Pinpoint the cell where the given text exists, returning its (x, y) midpoint coordinate. 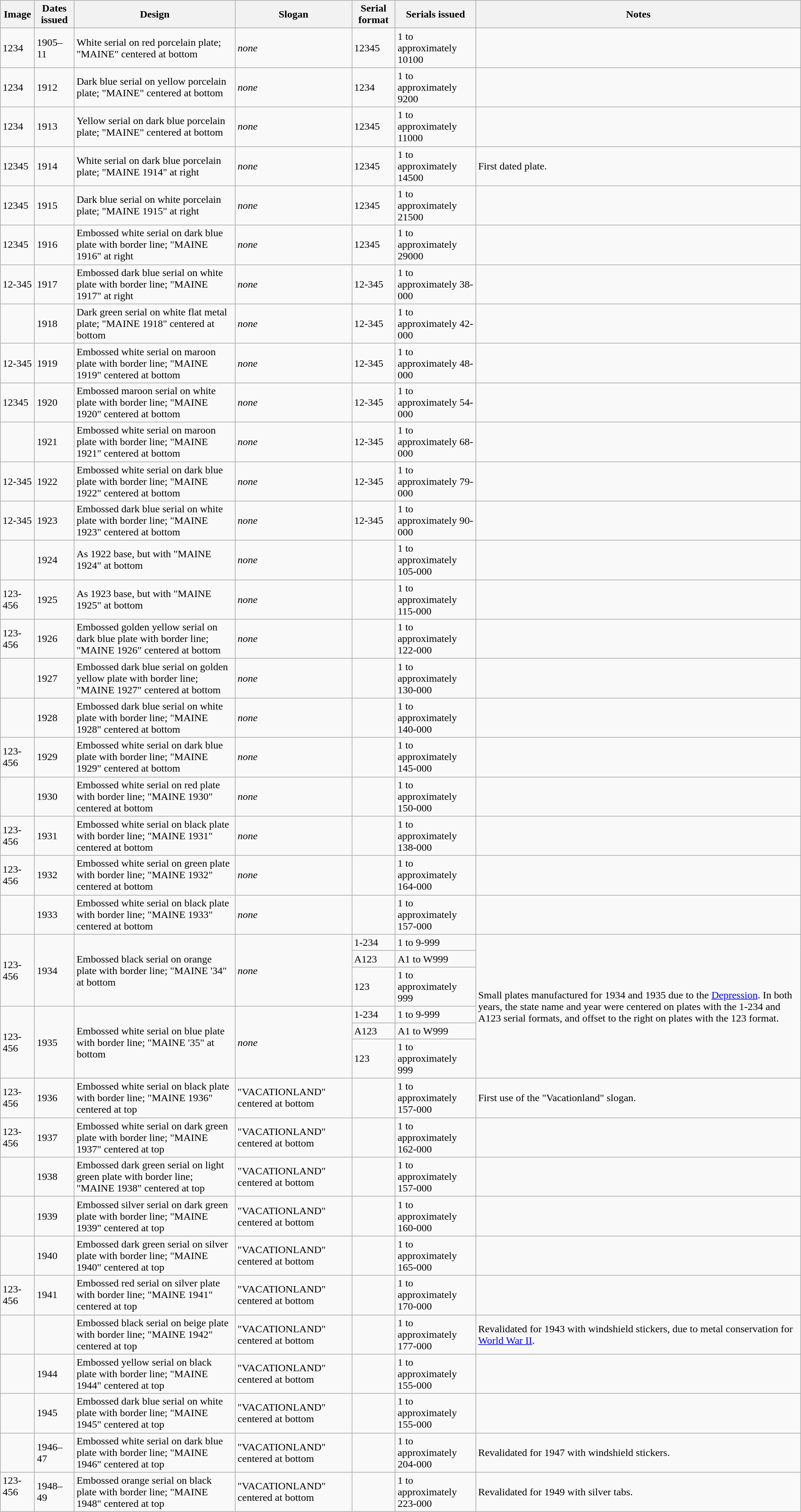
Embossed dark blue serial on white plate with border line; "MAINE 1928" centered at bottom (154, 718)
Revalidated for 1943 with windshield stickers, due to metal conservation for World War II. (638, 1334)
1 to approximately 150-000 (436, 796)
Yellow serial on dark blue porcelain plate; "MAINE" centered at bottom (154, 127)
1922 (55, 481)
Notes (638, 15)
1940 (55, 1256)
1 to approximately 11000 (436, 127)
1 to approximately 138-000 (436, 836)
Embossed dark blue serial on white plate with border line; "MAINE 1945" centered at top (154, 1413)
Serials issued (436, 15)
1916 (55, 245)
1 to approximately 122-000 (436, 639)
1935 (55, 1042)
First use of the "Vacationland" slogan. (638, 1098)
Embossed red serial on silver plate with border line; "MAINE 1941" centered at top (154, 1295)
Embossed white serial on dark blue plate with border line; "MAINE 1929" centered at bottom (154, 757)
1937 (55, 1138)
Image (18, 15)
Embossed orange serial on black plate with border line; "MAINE 1948" centered at top (154, 1492)
1 to approximately 130-000 (436, 678)
Embossed white serial on dark blue plate with border line; "MAINE 1922" centered at bottom (154, 481)
Embossed white serial on black plate with border line; "MAINE 1933" centered at bottom (154, 915)
1 to approximately 29000 (436, 245)
1 to approximately 38-000 (436, 284)
1905–11 (55, 48)
1941 (55, 1295)
1 to approximately 9200 (436, 87)
1933 (55, 915)
Dark blue serial on white porcelain plate; "MAINE 1915" at right (154, 205)
1 to approximately 204-000 (436, 1453)
First dated plate. (638, 166)
1928 (55, 718)
1914 (55, 166)
1 to approximately 164-000 (436, 875)
Embossed black serial on beige plate with border line; "MAINE 1942" centered at top (154, 1334)
1912 (55, 87)
Embossed silver serial on dark green plate with border line; "MAINE 1939" centered at top (154, 1216)
Embossed dark blue serial on golden yellow plate with border line; "MAINE 1927" centered at bottom (154, 678)
1 to approximately 79-000 (436, 481)
As 1922 base, but with "MAINE 1924" at bottom (154, 560)
1926 (55, 639)
1 to approximately 115-000 (436, 600)
1932 (55, 875)
Embossed dark green serial on light green plate with border line; "MAINE 1938" centered at top (154, 1177)
1 to approximately 68-000 (436, 442)
1 to approximately 90-000 (436, 521)
Dark green serial on white flat metal plate; "MAINE 1918" centered at bottom (154, 324)
1931 (55, 836)
1918 (55, 324)
Dark blue serial on yellow porcelain plate; "MAINE" centered at bottom (154, 87)
1 to approximately 105-000 (436, 560)
1 to approximately 21500 (436, 205)
Revalidated for 1947 with windshield stickers. (638, 1453)
Embossed white serial on maroon plate with border line; "MAINE 1919" centered at bottom (154, 363)
1 to approximately 162-000 (436, 1138)
1921 (55, 442)
1938 (55, 1177)
Embossed dark blue serial on white plate with border line; "MAINE 1917" at right (154, 284)
1919 (55, 363)
1934 (55, 970)
Revalidated for 1949 with silver tabs. (638, 1492)
1920 (55, 402)
1 to approximately 54-000 (436, 402)
1924 (55, 560)
1 to approximately 48-000 (436, 363)
1944 (55, 1374)
Embossed white serial on green plate with border line; "MAINE 1932" centered at bottom (154, 875)
Serial format (374, 15)
1 to approximately 42-000 (436, 324)
Embossed golden yellow serial on dark blue plate with border line; "MAINE 1926" centered at bottom (154, 639)
Embossed dark green serial on silver plate with border line; "MAINE 1940" centered at top (154, 1256)
Embossed black serial on orange plate with border line; "MAINE '34" at bottom (154, 970)
Embossed white serial on black plate with border line; "MAINE 1931" centered at bottom (154, 836)
1 to approximately 165-000 (436, 1256)
1945 (55, 1413)
1 to approximately 160-000 (436, 1216)
1929 (55, 757)
Slogan (294, 15)
1948–49 (55, 1492)
1925 (55, 600)
Design (154, 15)
Dates issued (55, 15)
Embossed white serial on maroon plate with border line; "MAINE 1921" centered at bottom (154, 442)
Embossed white serial on blue plate with border line; "MAINE '35" at bottom (154, 1042)
Embossed white serial on dark blue plate with border line; "MAINE 1916" at right (154, 245)
White serial on red porcelain plate; "MAINE" centered at bottom (154, 48)
1 to approximately 170-000 (436, 1295)
1927 (55, 678)
1923 (55, 521)
1 to approximately 145-000 (436, 757)
1917 (55, 284)
Embossed white serial on red plate with border line; "MAINE 1930" centered at bottom (154, 796)
1 to approximately 177-000 (436, 1334)
White serial on dark blue porcelain plate; "MAINE 1914" at right (154, 166)
Embossed white serial on dark green plate with border line; "MAINE 1937" centered at top (154, 1138)
Embossed yellow serial on black plate with border line; "MAINE 1944" centered at top (154, 1374)
1946–47 (55, 1453)
1939 (55, 1216)
1936 (55, 1098)
1 to approximately 140-000 (436, 718)
Embossed white serial on black plate with border line; "MAINE 1936" centered at top (154, 1098)
Embossed dark blue serial on white plate with border line; "MAINE 1923" centered at bottom (154, 521)
As 1923 base, but with "MAINE 1925" at bottom (154, 600)
1 to approximately 223-000 (436, 1492)
1 to approximately 14500 (436, 166)
1 to approximately 10100 (436, 48)
Embossed maroon serial on white plate with border line; "MAINE 1920" centered at bottom (154, 402)
1930 (55, 796)
1915 (55, 205)
1913 (55, 127)
Embossed white serial on dark blue plate with border line; "MAINE 1946" centered at top (154, 1453)
